Output the (X, Y) coordinate of the center of the cell containing the given text.  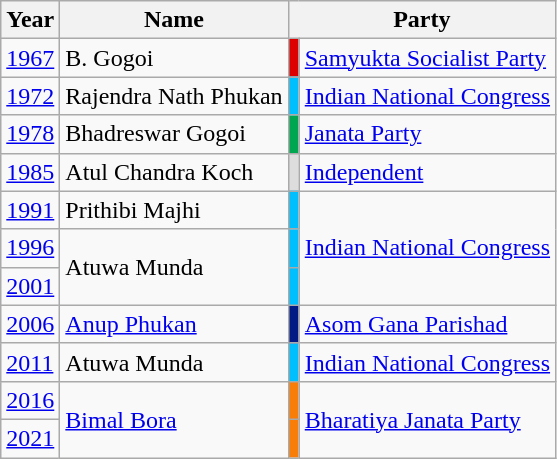
1972 (30, 96)
Year (30, 20)
Atul Chandra Koch (174, 172)
1996 (30, 248)
Samyukta Socialist Party (427, 58)
1991 (30, 210)
2006 (30, 324)
Anup Phukan (174, 324)
2021 (30, 438)
2001 (30, 286)
Party (422, 20)
Rajendra Nath Phukan (174, 96)
1967 (30, 58)
2016 (30, 400)
Janata Party (427, 134)
Bharatiya Janata Party (427, 419)
Name (174, 20)
Bhadreswar Gogoi (174, 134)
1978 (30, 134)
Independent (427, 172)
Prithibi Majhi (174, 210)
1985 (30, 172)
Asom Gana Parishad (427, 324)
B. Gogoi (174, 58)
2011 (30, 362)
Bimal Bora (174, 419)
